Return the (x, y) coordinate for the center point of the cell that contains the specified text.  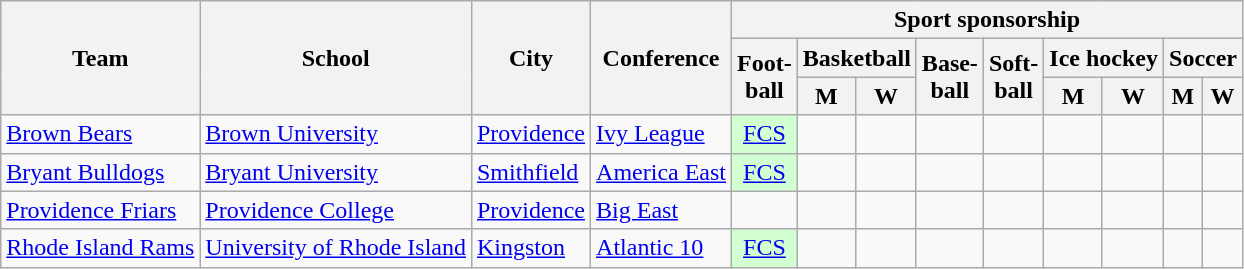
University of Rhode Island (336, 248)
School (336, 58)
Bryant Bulldogs (100, 172)
Providence Friars (100, 210)
Providence College (336, 210)
Sport sponsorship (988, 20)
Atlantic 10 (662, 248)
Bryant University (336, 172)
Soccer (1204, 58)
Basketball (856, 58)
Base-ball (950, 77)
Rhode Island Rams (100, 248)
Brown University (336, 134)
Smithfield (530, 172)
Foot-ball (765, 77)
America East (662, 172)
Soft-ball (1013, 77)
Conference (662, 58)
Ivy League (662, 134)
City (530, 58)
Team (100, 58)
Kingston (530, 248)
Ice hockey (1104, 58)
Big East (662, 210)
Brown Bears (100, 134)
